Detect which cell encompasses the target text, then output its [X, Y] center coordinate. 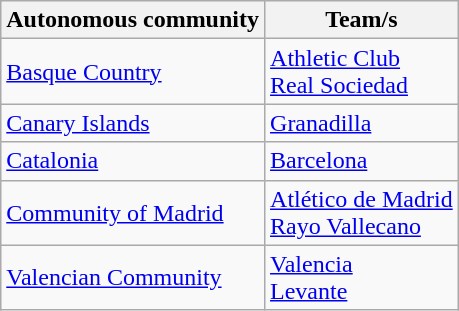
Valencian Community [133, 278]
Barcelona [362, 161]
Autonomous community [133, 20]
Valencia Levante [362, 278]
Team/s [362, 20]
Community of Madrid [133, 212]
Basque Country [133, 72]
Atlético de Madrid Rayo Vallecano [362, 212]
Granadilla [362, 123]
Canary Islands [133, 123]
Athletic Club Real Sociedad [362, 72]
Catalonia [133, 161]
